Extract the (X, Y) coordinate from the center of the cell holding the provided text.  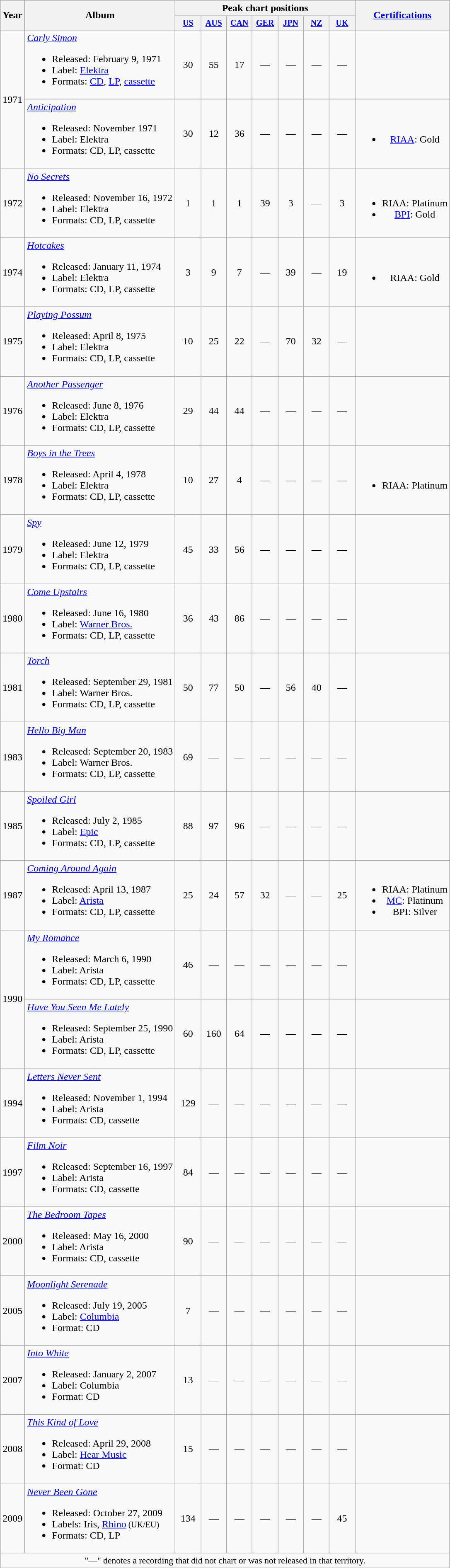
4 (240, 480)
AnticipationReleased: November 1971Label: ElektraFormats: CD, LP, cassette (100, 133)
Another PassengerReleased: June 8, 1976Label: ElektraFormats: CD, LP, cassette (100, 411)
160 (214, 1033)
43 (214, 618)
1990 (12, 999)
9 (214, 272)
1979 (12, 549)
88 (188, 826)
2000 (12, 1241)
134 (188, 1518)
1987 (12, 895)
96 (240, 826)
1994 (12, 1103)
1971 (12, 99)
12 (214, 133)
NZ (317, 23)
13 (188, 1380)
1976 (12, 411)
RIAA: Platinum (403, 480)
Come UpstairsReleased: June 16, 1980Label: Warner Bros.Formats: CD, LP, cassette (100, 618)
64 (240, 1033)
My RomanceReleased: March 6, 1990Label: AristaFormats: CD, LP, cassette (100, 965)
HotcakesReleased: January 11, 1974Label: ElektraFormats: CD, LP, cassette (100, 272)
97 (214, 826)
Have You Seen Me LatelyReleased: September 25, 1990Label: AristaFormats: CD, LP, cassette (100, 1033)
US (188, 23)
70 (291, 341)
CAN (240, 23)
19 (342, 272)
"—" denotes a recording that did not chart or was not released in that territory. (225, 1561)
15 (188, 1449)
The Bedroom TapesReleased: May 16, 2000Label: AristaFormats: CD, cassette (100, 1241)
1975 (12, 341)
2005 (12, 1310)
Moonlight SerenadeReleased: July 19, 2005Label: ColumbiaFormat: CD (100, 1310)
Carly SimonReleased: February 9, 1971Label: ElektraFormats: CD, LP, cassette (100, 65)
29 (188, 411)
2007 (12, 1380)
40 (317, 688)
27 (214, 480)
2008 (12, 1449)
Into WhiteReleased: January 2, 2007Label: ColumbiaFormat: CD (100, 1380)
55 (214, 65)
Year (12, 15)
UK (342, 23)
1974 (12, 272)
60 (188, 1033)
AUS (214, 23)
SpyReleased: June 12, 1979Label: ElektraFormats: CD, LP, cassette (100, 549)
Boys in the TreesReleased: April 4, 1978Label: ElektraFormats: CD, LP, cassette (100, 480)
90 (188, 1241)
Certifications (403, 15)
1985 (12, 826)
1972 (12, 203)
57 (240, 895)
1997 (12, 1172)
Hello Big ManReleased: September 20, 1983Label: Warner Bros.Formats: CD, LP, cassette (100, 757)
TorchReleased: September 29, 1981Label: Warner Bros.Formats: CD, LP, cassette (100, 688)
1981 (12, 688)
Peak chart positions (265, 8)
1980 (12, 618)
GER (265, 23)
Film NoirReleased: September 16, 1997Label: AristaFormats: CD, cassette (100, 1172)
46 (188, 965)
129 (188, 1103)
Album (100, 15)
84 (188, 1172)
This Kind of LoveReleased: April 29, 2008Label: Hear MusicFormat: CD (100, 1449)
Playing PossumReleased: April 8, 1975Label: ElektraFormats: CD, LP, cassette (100, 341)
33 (214, 549)
24 (214, 895)
86 (240, 618)
Spoiled GirlReleased: July 2, 1985Label: EpicFormats: CD, LP, cassette (100, 826)
17 (240, 65)
2009 (12, 1518)
Coming Around AgainReleased: April 13, 1987Label: AristaFormats: CD, LP, cassette (100, 895)
1978 (12, 480)
77 (214, 688)
22 (240, 341)
69 (188, 757)
Letters Never SentReleased: November 1, 1994Label: AristaFormats: CD, cassette (100, 1103)
Never Been GoneReleased: October 27, 2009Labels: Iris, Rhino (UK/EU)Formats: CD, LP (100, 1518)
RIAA: PlatinumBPI: Gold (403, 203)
RIAA: PlatinumMC: PlatinumBPI: Silver (403, 895)
JPN (291, 23)
1983 (12, 757)
No SecretsReleased: November 16, 1972Label: ElektraFormats: CD, LP, cassette (100, 203)
